Find where the given text appears and provide that cell's center as (X, Y) coordinate. 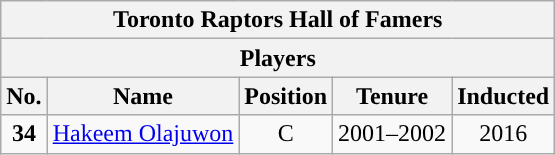
2001–2002 (392, 134)
Toronto Raptors Hall of Famers (278, 20)
34 (24, 134)
C (286, 134)
No. (24, 96)
Players (278, 58)
Name (143, 96)
Hakeem Olajuwon (143, 134)
2016 (504, 134)
Inducted (504, 96)
Tenure (392, 96)
Position (286, 96)
